Capture the cell that displays the provided text and extract its (X, Y) central coordinate. 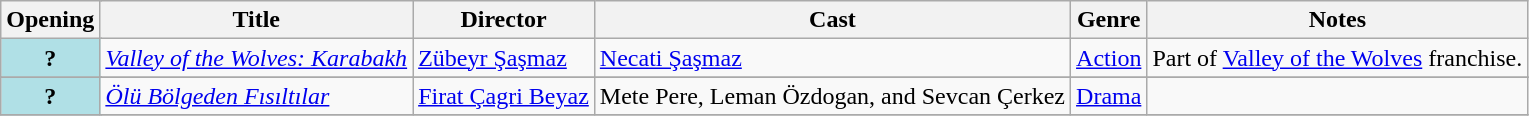
Action (1109, 58)
Director (504, 20)
Genre (1109, 20)
Opening (50, 20)
Valley of the Wolves: Karabakh (256, 58)
Part of Valley of the Wolves franchise. (1338, 58)
Firat Çagri Beyaz (504, 96)
Cast (832, 20)
Notes (1338, 20)
Ölü Bölgeden Fısıltılar (256, 96)
Zübeyr Şaşmaz (504, 58)
Title (256, 20)
Mete Pere, Leman Özdogan, and Sevcan Çerkez (832, 96)
Drama (1109, 96)
Necati Şaşmaz (832, 58)
